Detect which cell encompasses the target text, then output its [x, y] center coordinate. 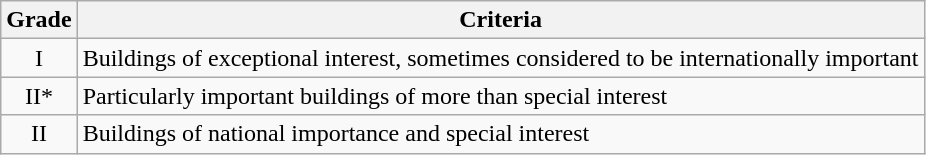
I [39, 58]
Buildings of national importance and special interest [500, 134]
II* [39, 96]
Criteria [500, 20]
Grade [39, 20]
II [39, 134]
Buildings of exceptional interest, sometimes considered to be internationally important [500, 58]
Particularly important buildings of more than special interest [500, 96]
